Identify which cell holds the provided text, then report its (X, Y) central coordinate. 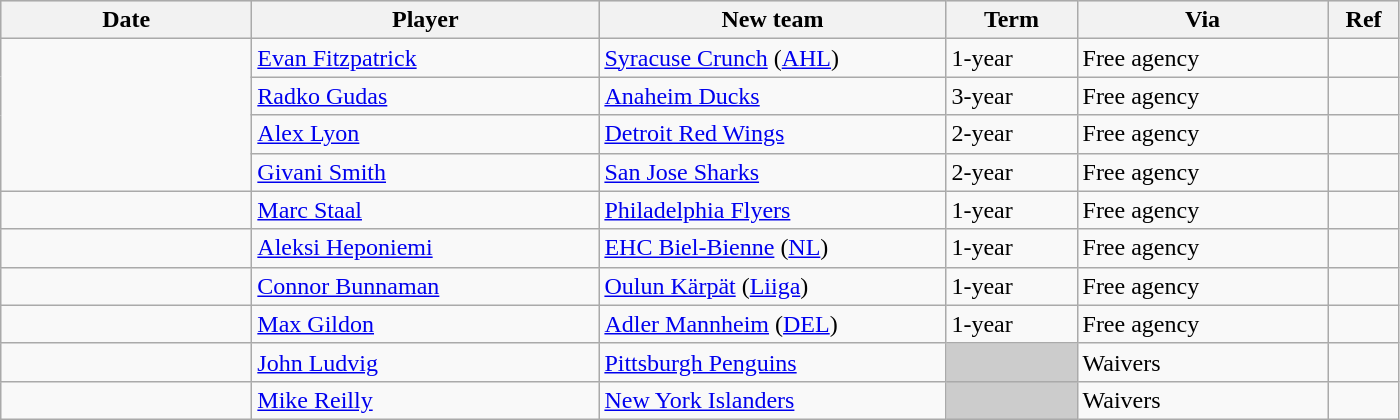
Term (1012, 20)
Evan Fitzpatrick (426, 58)
New team (772, 20)
Date (126, 20)
Ref (1364, 20)
Aleksi Heponiemi (426, 248)
Alex Lyon (426, 134)
Detroit Red Wings (772, 134)
3-year (1012, 96)
Radko Gudas (426, 96)
Player (426, 20)
Adler Mannheim (DEL) (772, 324)
Via (1202, 20)
Philadelphia Flyers (772, 210)
San Jose Sharks (772, 172)
Pittsburgh Penguins (772, 362)
Givani Smith (426, 172)
Oulun Kärpät (Liiga) (772, 286)
Mike Reilly (426, 400)
New York Islanders (772, 400)
Anaheim Ducks (772, 96)
Max Gildon (426, 324)
Marc Staal (426, 210)
John Ludvig (426, 362)
Connor Bunnaman (426, 286)
EHC Biel-Bienne (NL) (772, 248)
Syracuse Crunch (AHL) (772, 58)
